From the cell containing the given text, extract its center point as [x, y] coordinate. 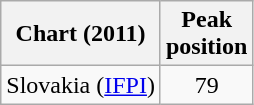
79 [206, 85]
Peak position [206, 34]
Slovakia (IFPI) [81, 85]
Chart (2011) [81, 34]
